Output the [X, Y] coordinate of the center of the cell containing the given text.  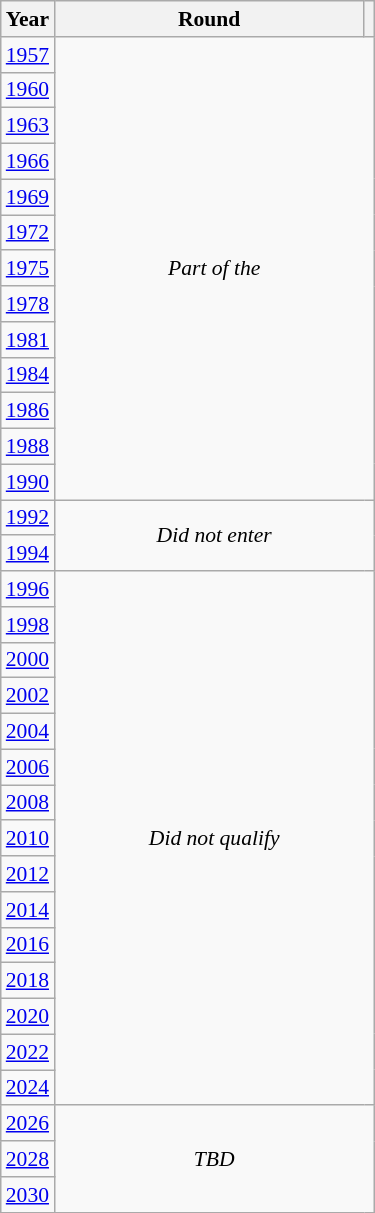
1994 [28, 554]
2028 [28, 1159]
2024 [28, 1088]
2006 [28, 767]
2008 [28, 803]
1972 [28, 233]
Year [28, 19]
1966 [28, 162]
2000 [28, 660]
TBD [214, 1160]
1986 [28, 411]
2002 [28, 696]
1975 [28, 269]
2014 [28, 910]
1990 [28, 482]
1996 [28, 589]
2012 [28, 874]
1978 [28, 304]
1984 [28, 375]
2018 [28, 981]
2020 [28, 1017]
2004 [28, 732]
2016 [28, 945]
1969 [28, 197]
Did not qualify [214, 838]
1992 [28, 518]
2022 [28, 1052]
1981 [28, 340]
Part of the [214, 268]
2026 [28, 1124]
1998 [28, 625]
Did not enter [214, 536]
1957 [28, 55]
Round [209, 19]
1988 [28, 447]
2030 [28, 1195]
1960 [28, 90]
1963 [28, 126]
2010 [28, 839]
